From the cell containing the given text, extract its center point as [X, Y] coordinate. 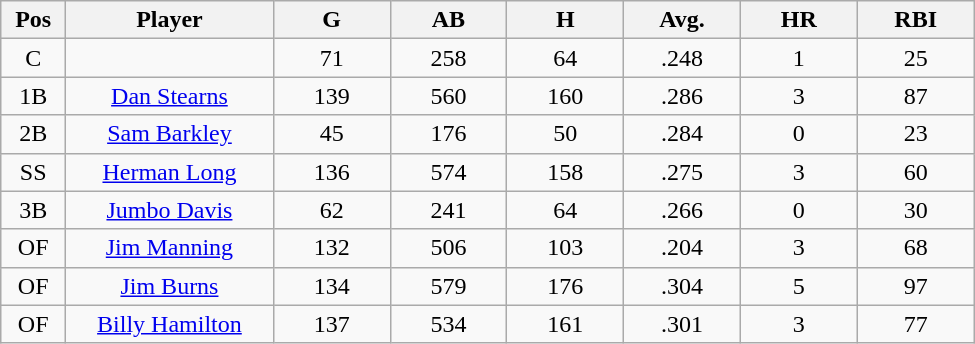
5 [798, 286]
87 [916, 96]
Avg. [682, 20]
45 [332, 134]
136 [332, 172]
.284 [682, 134]
3B [34, 210]
62 [332, 210]
506 [448, 248]
Herman Long [170, 172]
241 [448, 210]
Dan Stearns [170, 96]
.286 [682, 96]
579 [448, 286]
C [34, 58]
50 [566, 134]
137 [332, 324]
Sam Barkley [170, 134]
97 [916, 286]
.248 [682, 58]
.204 [682, 248]
.266 [682, 210]
AB [448, 20]
60 [916, 172]
Jim Burns [170, 286]
.304 [682, 286]
132 [332, 248]
1 [798, 58]
574 [448, 172]
1B [34, 96]
258 [448, 58]
71 [332, 58]
30 [916, 210]
103 [566, 248]
Pos [34, 20]
Player [170, 20]
Jim Manning [170, 248]
560 [448, 96]
RBI [916, 20]
Billy Hamilton [170, 324]
158 [566, 172]
SS [34, 172]
H [566, 20]
25 [916, 58]
139 [332, 96]
HR [798, 20]
G [332, 20]
68 [916, 248]
.301 [682, 324]
77 [916, 324]
23 [916, 134]
.275 [682, 172]
161 [566, 324]
2B [34, 134]
Jumbo Davis [170, 210]
134 [332, 286]
160 [566, 96]
534 [448, 324]
